Detect which cell encompasses the target text, then output its [X, Y] center coordinate. 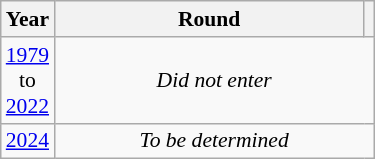
Did not enter [214, 80]
Round [209, 19]
1979to2022 [28, 80]
Year [28, 19]
To be determined [214, 141]
2024 [28, 141]
